Search for the cell housing the specified text and yield its (x, y) center coordinate. 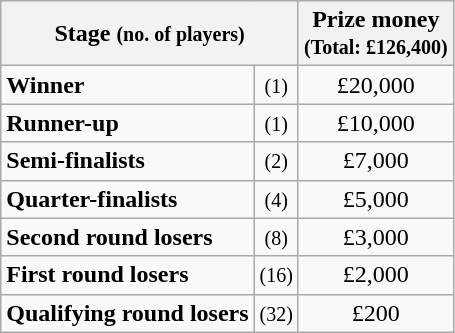
(8) (276, 237)
£200 (376, 313)
Quarter-finalists (128, 199)
Runner-up (128, 123)
(4) (276, 199)
Semi-finalists (128, 161)
£2,000 (376, 275)
(2) (276, 161)
Winner (128, 85)
£3,000 (376, 237)
Stage (no. of players) (150, 34)
£20,000 (376, 85)
£5,000 (376, 199)
(16) (276, 275)
£7,000 (376, 161)
Prize money(Total: £126,400) (376, 34)
Qualifying round losers (128, 313)
(32) (276, 313)
First round losers (128, 275)
£10,000 (376, 123)
Second round losers (128, 237)
